Identify which cell holds the provided text, then report its [X, Y] central coordinate. 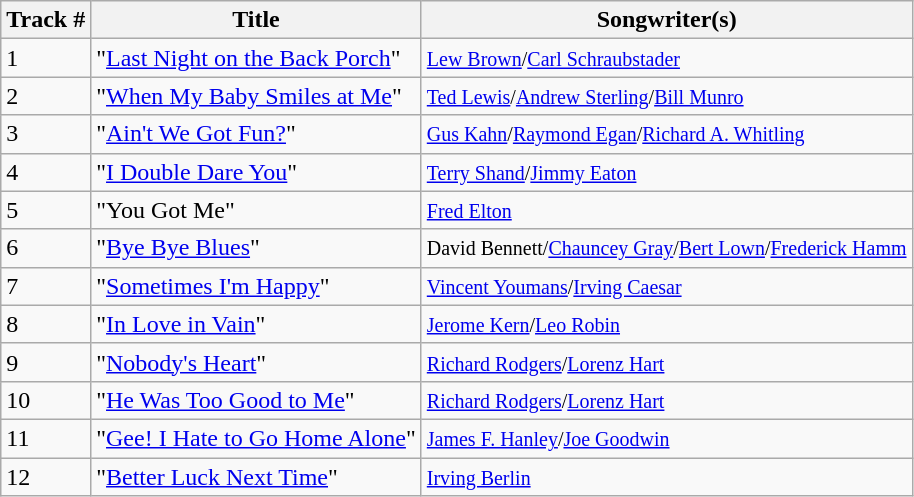
David Bennett/Chauncey Gray/Bert Lown/Frederick Hamm [666, 248]
3 [46, 134]
Title [256, 20]
"Last Night on the Back Porch" [256, 58]
Jerome Kern/Leo Robin [666, 324]
"In Love in Vain" [256, 324]
"Better Luck Next Time" [256, 477]
Irving Berlin [666, 477]
"Nobody's Heart" [256, 362]
Track # [46, 20]
"When My Baby Smiles at Me" [256, 96]
6 [46, 248]
Ted Lewis/Andrew Sterling/Bill Munro [666, 96]
"He Was Too Good to Me" [256, 400]
Lew Brown/Carl Schraubstader [666, 58]
"Sometimes I'm Happy" [256, 286]
Vincent Youmans/Irving Caesar [666, 286]
"Gee! I Hate to Go Home Alone" [256, 438]
2 [46, 96]
Fred Elton [666, 210]
Gus Kahn/Raymond Egan/Richard A. Whitling [666, 134]
"You Got Me" [256, 210]
5 [46, 210]
"Ain't We Got Fun?" [256, 134]
9 [46, 362]
1 [46, 58]
8 [46, 324]
Terry Shand/Jimmy Eaton [666, 172]
4 [46, 172]
"Bye Bye Blues" [256, 248]
11 [46, 438]
12 [46, 477]
Songwriter(s) [666, 20]
James F. Hanley/Joe Goodwin [666, 438]
10 [46, 400]
"I Double Dare You" [256, 172]
7 [46, 286]
